Extract the (x, y) coordinate from the center of the cell holding the provided text.  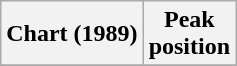
Peakposition (189, 34)
Chart (1989) (72, 34)
